Search for the cell housing the specified text and yield its [X, Y] center coordinate. 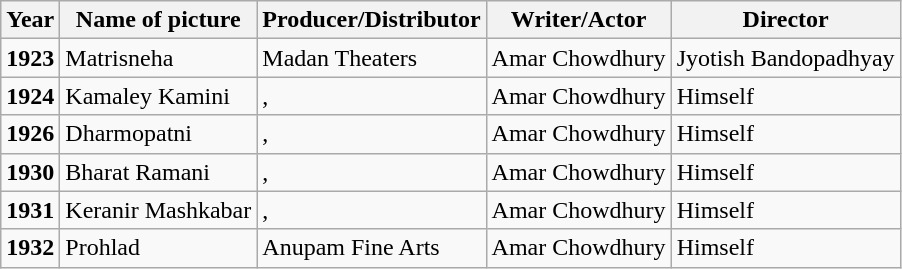
Kamaley Kamini [158, 96]
Prohlad [158, 248]
Director [786, 20]
1923 [30, 58]
1924 [30, 96]
Bharat Ramani [158, 172]
Year [30, 20]
Name of picture [158, 20]
Anupam Fine Arts [372, 248]
Writer/Actor [578, 20]
1932 [30, 248]
Matrisneha [158, 58]
Jyotish Bandopadhyay [786, 58]
1926 [30, 134]
1930 [30, 172]
Keranir Mashkabar [158, 210]
Dharmopatni [158, 134]
Madan Theaters [372, 58]
Producer/Distributor [372, 20]
1931 [30, 210]
